Search for the cell housing the specified text and yield its (x, y) center coordinate. 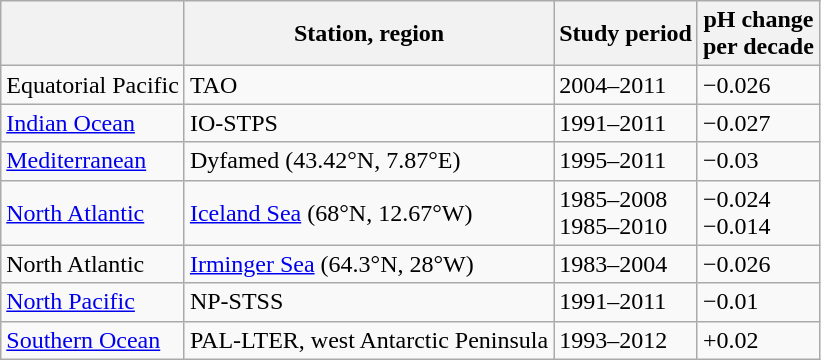
Iceland Sea (68°N, 12.67°W) (368, 212)
Southern Ocean (93, 340)
PAL-LTER, west Antarctic Peninsula (368, 340)
Dyfamed (43.42°N, 7.87°E) (368, 161)
Mediterranean (93, 161)
TAO (368, 85)
Equatorial Pacific (93, 85)
−0.03 (758, 161)
IO-STPS (368, 123)
NP-STSS (368, 302)
1983–2004 (626, 264)
−0.01 (758, 302)
Study period (626, 34)
+0.02 (758, 340)
−0.027 (758, 123)
1985–20081985–2010 (626, 212)
Indian Ocean (93, 123)
2004–2011 (626, 85)
1993–2012 (626, 340)
−0.024−0.014 (758, 212)
North Pacific (93, 302)
Irminger Sea (64.3°N, 28°W) (368, 264)
1995–2011 (626, 161)
Station, region (368, 34)
pH changeper decade (758, 34)
